Identify which cell holds the provided text, then report its (x, y) central coordinate. 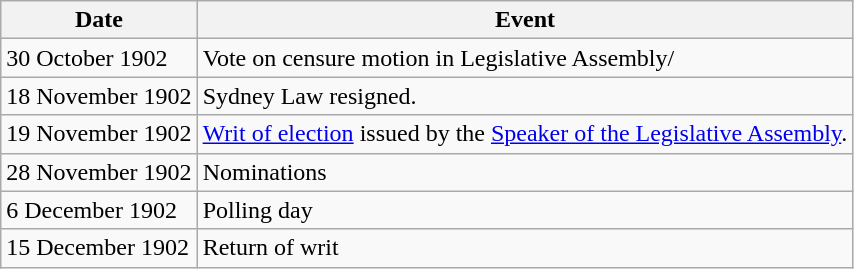
6 December 1902 (99, 210)
Nominations (525, 172)
19 November 1902 (99, 134)
Sydney Law resigned. (525, 96)
Date (99, 20)
15 December 1902 (99, 248)
28 November 1902 (99, 172)
Vote on censure motion in Legislative Assembly/ (525, 58)
Return of writ (525, 248)
Writ of election issued by the Speaker of the Legislative Assembly. (525, 134)
Polling day (525, 210)
Event (525, 20)
18 November 1902 (99, 96)
30 October 1902 (99, 58)
